Provide the [x, y] coordinate of the cell's center where the given text is located.  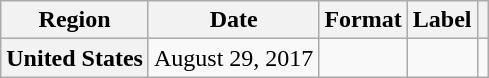
United States [75, 58]
Date [233, 20]
August 29, 2017 [233, 58]
Region [75, 20]
Label [442, 20]
Format [363, 20]
